Identify which cell holds the provided text, then report its [x, y] central coordinate. 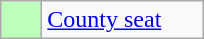
County seat [122, 20]
